Return the (x, y) coordinate for the center point of the cell that contains the specified text.  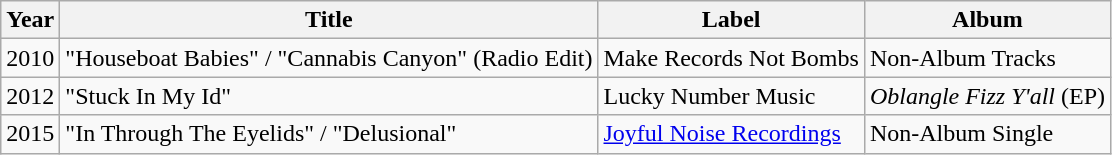
2015 (30, 134)
"In Through The Eyelids" / "Delusional" (329, 134)
Label (731, 20)
2010 (30, 58)
"Stuck In My Id" (329, 96)
Make Records Not Bombs (731, 58)
Non-Album Tracks (987, 58)
Album (987, 20)
Title (329, 20)
Lucky Number Music (731, 96)
Joyful Noise Recordings (731, 134)
"Houseboat Babies" / "Cannabis Canyon" (Radio Edit) (329, 58)
Non-Album Single (987, 134)
Oblangle Fizz Y'all (EP) (987, 96)
2012 (30, 96)
Year (30, 20)
